Capture the cell that displays the provided text and extract its (X, Y) central coordinate. 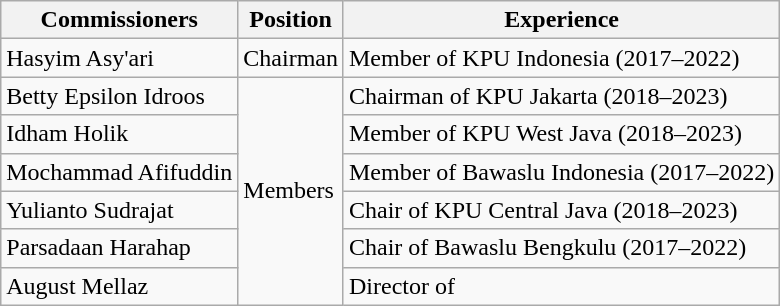
Parsadaan Harahap (120, 248)
Director of (561, 286)
Experience (561, 20)
Idham Holik (120, 134)
Mochammad Afifuddin (120, 172)
Member of Bawaslu Indonesia (2017–2022) (561, 172)
Member of KPU West Java (2018–2023) (561, 134)
August Mellaz (120, 286)
Chair of KPU Central Java (2018–2023) (561, 210)
Members (291, 191)
Chairman (291, 58)
Yulianto Sudrajat (120, 210)
Chair of Bawaslu Bengkulu (2017–2022) (561, 248)
Chairman of KPU Jakarta (2018–2023) (561, 96)
Position (291, 20)
Commissioners (120, 20)
Member of KPU Indonesia (2017–2022) (561, 58)
Hasyim Asy'ari (120, 58)
Betty Epsilon Idroos (120, 96)
